Determine the (x, y) coordinate at the center of the cell enclosing the given text.  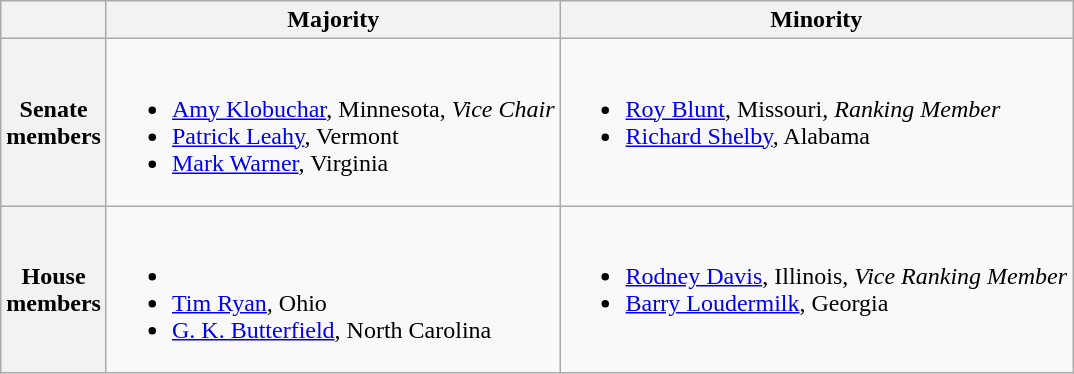
Amy Klobuchar, Minnesota, Vice ChairPatrick Leahy, VermontMark Warner, Virginia (333, 122)
Tim Ryan, OhioG. K. Butterfield, North Carolina (333, 290)
Rodney Davis, Illinois, Vice Ranking MemberBarry Loudermilk, Georgia (816, 290)
Housemembers (54, 290)
Minority (816, 20)
Senatemembers (54, 122)
Majority (333, 20)
Roy Blunt, Missouri, Ranking MemberRichard Shelby, Alabama (816, 122)
